Extract the (x, y) coordinate from the center of the cell holding the provided text.  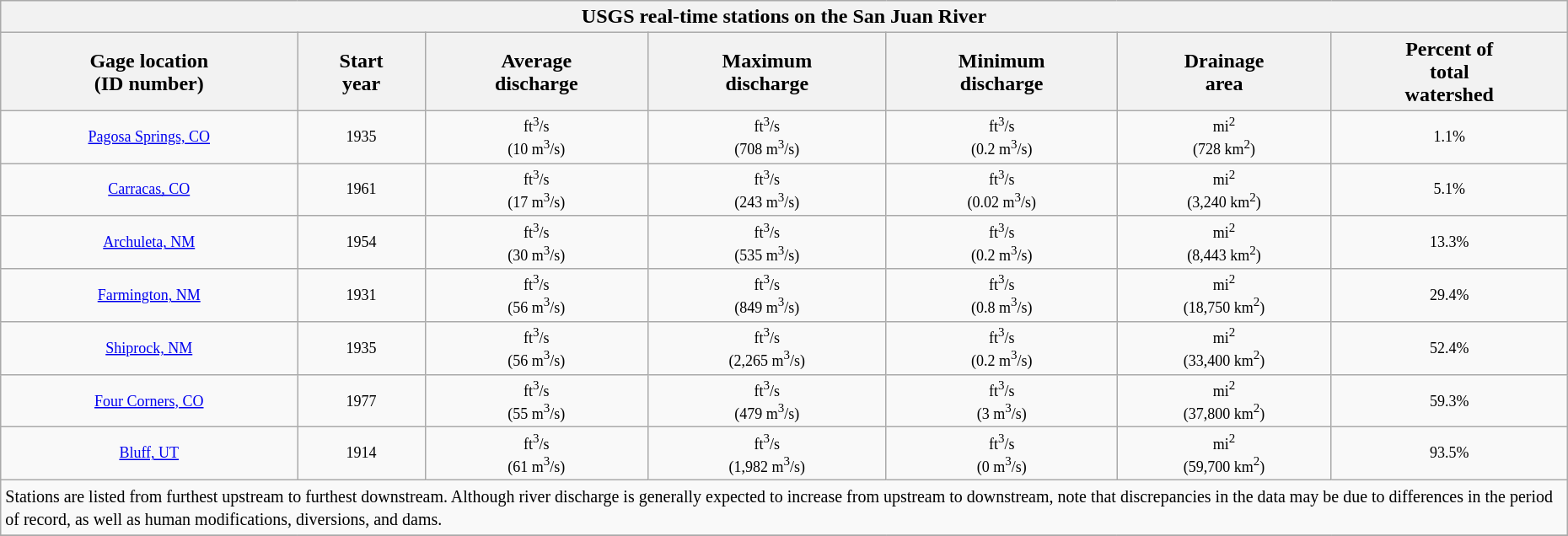
1977 (362, 401)
Gage location(ID number) (149, 72)
1961 (362, 190)
1.1% (1449, 137)
ft3/s(1,982 m3/s) (767, 453)
Averagedischarge (536, 72)
Minimumdischarge (1001, 72)
ft3/s(0.02 m3/s) (1001, 190)
mi2(18,750 km2) (1224, 295)
ft3/s(55 m3/s) (536, 401)
ft3/s(61 m3/s) (536, 453)
Percent oftotalwatershed (1449, 72)
Carracas, CO (149, 190)
1914 (362, 453)
Startyear (362, 72)
ft3/s(3 m3/s) (1001, 401)
52.4% (1449, 349)
93.5% (1449, 453)
Shiprock, NM (149, 349)
Drainagearea (1224, 72)
Pagosa Springs, CO (149, 137)
mi2(3,240 km2) (1224, 190)
1931 (362, 295)
Maximumdischarge (767, 72)
13.3% (1449, 243)
ft3/s(0 m3/s) (1001, 453)
59.3% (1449, 401)
ft3/s(17 m3/s) (536, 190)
Four Corners, CO (149, 401)
ft3/s(2,265 m3/s) (767, 349)
ft3/s(479 m3/s) (767, 401)
ft3/s(708 m3/s) (767, 137)
ft3/s(535 m3/s) (767, 243)
mi2(59,700 km2) (1224, 453)
ft3/s(30 m3/s) (536, 243)
mi2(728 km2) (1224, 137)
ft3/s(10 m3/s) (536, 137)
USGS real-time stations on the San Juan River (784, 17)
Farmington, NM (149, 295)
mi2(33,400 km2) (1224, 349)
ft3/s(849 m3/s) (767, 295)
mi2(37,800 km2) (1224, 401)
1954 (362, 243)
ft3/s(0.8 m3/s) (1001, 295)
5.1% (1449, 190)
29.4% (1449, 295)
Bluff, UT (149, 453)
mi2(8,443 km2) (1224, 243)
ft3/s(243 m3/s) (767, 190)
Archuleta, NM (149, 243)
